Output the (x, y) coordinate of the center of the cell containing the given text.  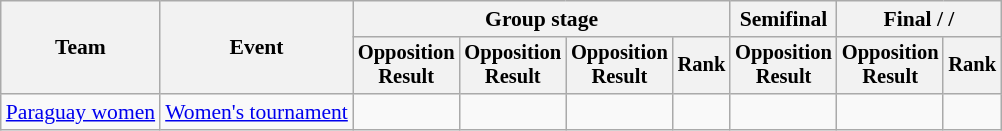
Event (256, 48)
Semifinal (784, 19)
Final / / (919, 19)
Paraguay women (80, 112)
Team (80, 48)
Women's tournament (256, 112)
Group stage (542, 19)
